Provide the [X, Y] coordinate of the cell's center where the given text is located.  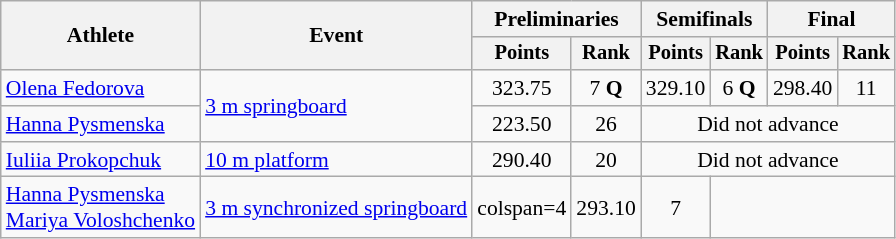
Athlete [100, 36]
Preliminaries [556, 19]
Hanna PysmenskaMariya Voloshchenko [100, 208]
colspan=4 [522, 208]
10 m platform [336, 160]
329.10 [676, 88]
290.40 [522, 160]
26 [606, 124]
293.10 [606, 208]
223.50 [522, 124]
Hanna Pysmenska [100, 124]
Iuliia Prokopchuk [100, 160]
298.40 [802, 88]
Final [832, 19]
Event [336, 36]
11 [866, 88]
3 m synchronized springboard [336, 208]
3 m springboard [336, 106]
Olena Fedorova [100, 88]
7 [676, 208]
Semifinals [704, 19]
7 Q [606, 88]
323.75 [522, 88]
20 [606, 160]
6 Q [739, 88]
